Locate the cell with the specified text and output its (X, Y) center coordinate. 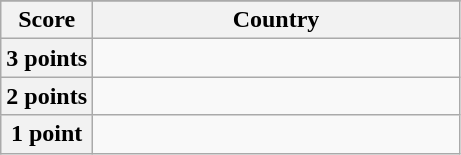
Score (47, 20)
Country (276, 20)
1 point (47, 134)
3 points (47, 58)
2 points (47, 96)
